Return (x, y) of the center of cell containing provided text 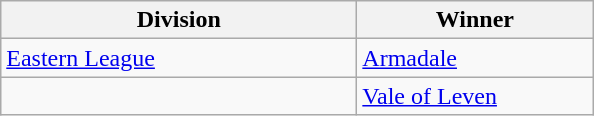
Vale of Leven (475, 96)
Armadale (475, 58)
Winner (475, 20)
Eastern League (179, 58)
Division (179, 20)
